Determine the [X, Y] coordinate at the center of the cell enclosing the given text.  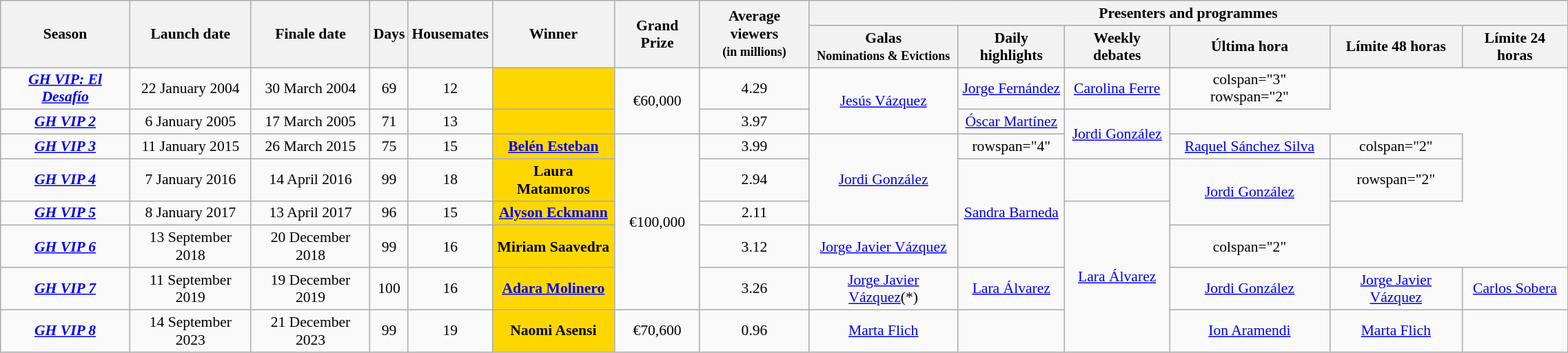
Alyson Eckmann [553, 213]
Laura Matamoros [553, 179]
14 September 2023 [190, 331]
GH VIP 6 [65, 247]
6 January 2005 [190, 122]
Housemates [450, 34]
Weekly debates [1117, 47]
rowspan="2" [1396, 179]
Season [65, 34]
Days [389, 34]
19 [450, 331]
Launch date [190, 34]
Carlos Sobera [1515, 288]
GH VIP 4 [65, 179]
14 April 2016 [310, 179]
Óscar Martínez [1012, 122]
GH VIP 5 [65, 213]
GH VIP: El Desafío [65, 88]
Miriam Saavedra [553, 247]
3.12 [754, 247]
€70,600 [658, 331]
Límite 24 horas [1515, 47]
Jorge Fernández [1012, 88]
21 December 2023 [310, 331]
€60,000 [658, 101]
Jorge Javier Vázquez(*) [884, 288]
Raquel Sánchez Silva [1250, 147]
3.99 [754, 147]
Carolina Ferre [1117, 88]
13 April 2017 [310, 213]
12 [450, 88]
3.97 [754, 122]
2.94 [754, 179]
Sandra Barneda [1012, 213]
€100,000 [658, 222]
11 September 2019 [190, 288]
Presenters and programmes [1188, 13]
2.11 [754, 213]
4.29 [754, 88]
GH VIP 2 [65, 122]
GalasNominations & Evictions [884, 47]
69 [389, 88]
Adara Molinero [553, 288]
Average viewers(in millions) [754, 34]
GH VIP 8 [65, 331]
GH VIP 7 [65, 288]
17 March 2005 [310, 122]
7 January 2016 [190, 179]
13 [450, 122]
75 [389, 147]
Winner [553, 34]
GH VIP 3 [65, 147]
Naomi Asensi [553, 331]
Belén Esteban [553, 147]
19 December 2019 [310, 288]
22 January 2004 [190, 88]
Daily highlights [1012, 47]
18 [450, 179]
rowspan="4" [1012, 147]
11 January 2015 [190, 147]
Finale date [310, 34]
30 March 2004 [310, 88]
0.96 [754, 331]
96 [389, 213]
26 March 2015 [310, 147]
Última hora [1250, 47]
20 December 2018 [310, 247]
Ion Aramendi [1250, 331]
71 [389, 122]
Grand Prize [658, 34]
13 September 2018 [190, 247]
3.26 [754, 288]
100 [389, 288]
8 January 2017 [190, 213]
Límite 48 horas [1396, 47]
Jesús Vázquez [884, 101]
colspan="3" rowspan="2" [1250, 88]
